Detect which cell encompasses the target text, then output its (X, Y) center coordinate. 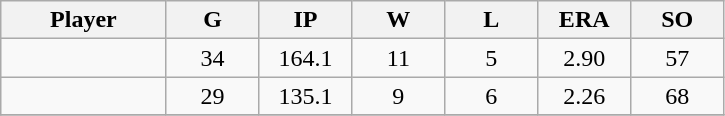
11 (398, 58)
SO (678, 20)
L (492, 20)
34 (212, 58)
Player (84, 20)
135.1 (306, 96)
164.1 (306, 58)
2.26 (584, 96)
5 (492, 58)
G (212, 20)
29 (212, 96)
9 (398, 96)
ERA (584, 20)
57 (678, 58)
2.90 (584, 58)
W (398, 20)
6 (492, 96)
68 (678, 96)
IP (306, 20)
